Detect which cell encompasses the target text, then output its (X, Y) center coordinate. 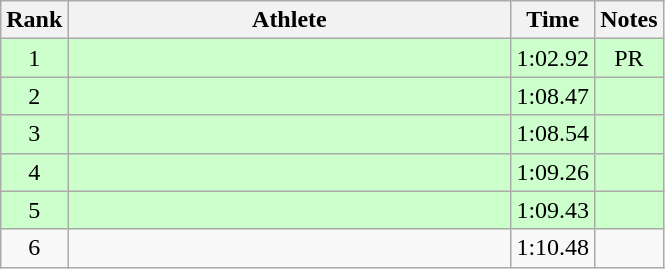
1:02.92 (553, 58)
2 (34, 96)
6 (34, 248)
1:09.43 (553, 210)
1:08.54 (553, 134)
Notes (629, 20)
PR (629, 58)
Athlete (290, 20)
1:09.26 (553, 172)
4 (34, 172)
Rank (34, 20)
Time (553, 20)
1 (34, 58)
3 (34, 134)
1:10.48 (553, 248)
1:08.47 (553, 96)
5 (34, 210)
